Identify which cell holds the provided text, then report its [X, Y] central coordinate. 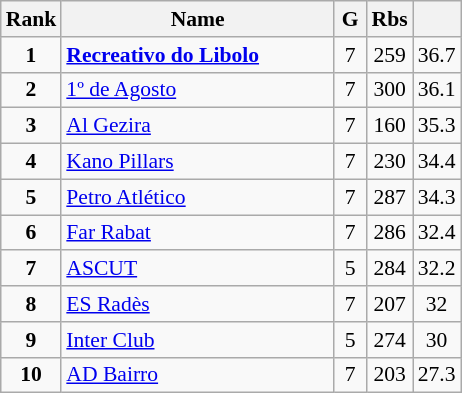
274 [390, 340]
Recreativo do Libolo [198, 55]
ES Radès [198, 304]
34.4 [437, 162]
ASCUT [198, 269]
2 [32, 90]
1 [32, 55]
34.3 [437, 197]
286 [390, 233]
300 [390, 90]
35.3 [437, 126]
Petro Atlético [198, 197]
36.1 [437, 90]
27.3 [437, 375]
9 [32, 340]
30 [437, 340]
Rank [32, 19]
160 [390, 126]
Al Gezira [198, 126]
10 [32, 375]
259 [390, 55]
Far Rabat [198, 233]
287 [390, 197]
203 [390, 375]
284 [390, 269]
32.2 [437, 269]
Kano Pillars [198, 162]
AD Bairro [198, 375]
1º de Agosto [198, 90]
G [350, 19]
4 [32, 162]
32.4 [437, 233]
36.7 [437, 55]
8 [32, 304]
6 [32, 233]
207 [390, 304]
3 [32, 126]
Rbs [390, 19]
230 [390, 162]
Inter Club [198, 340]
Name [198, 19]
32 [437, 304]
